Provide the (x, y) coordinate of the cell's center where the given text is located.  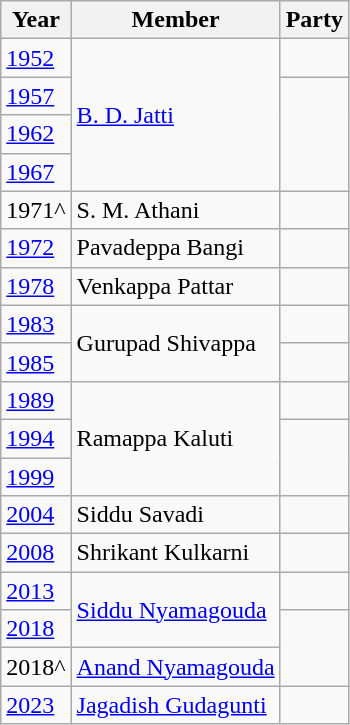
1985 (36, 362)
1978 (36, 286)
2013 (36, 591)
Siddu Nyamagouda (176, 610)
Pavadeppa Bangi (176, 248)
2023 (36, 705)
1971^ (36, 210)
Year (36, 20)
1999 (36, 477)
Anand Nyamagouda (176, 667)
Siddu Savadi (176, 515)
2018 (36, 629)
2018^ (36, 667)
Member (176, 20)
1972 (36, 248)
Venkappa Pattar (176, 286)
Ramappa Kaluti (176, 438)
1967 (36, 172)
Party (314, 20)
1994 (36, 438)
1989 (36, 400)
B. D. Jatti (176, 115)
1962 (36, 134)
2008 (36, 553)
2004 (36, 515)
1952 (36, 58)
1957 (36, 96)
S. M. Athani (176, 210)
1983 (36, 324)
Shrikant Kulkarni (176, 553)
Gurupad Shivappa (176, 343)
Jagadish Gudagunti (176, 705)
